Capture the cell that displays the provided text and extract its (X, Y) central coordinate. 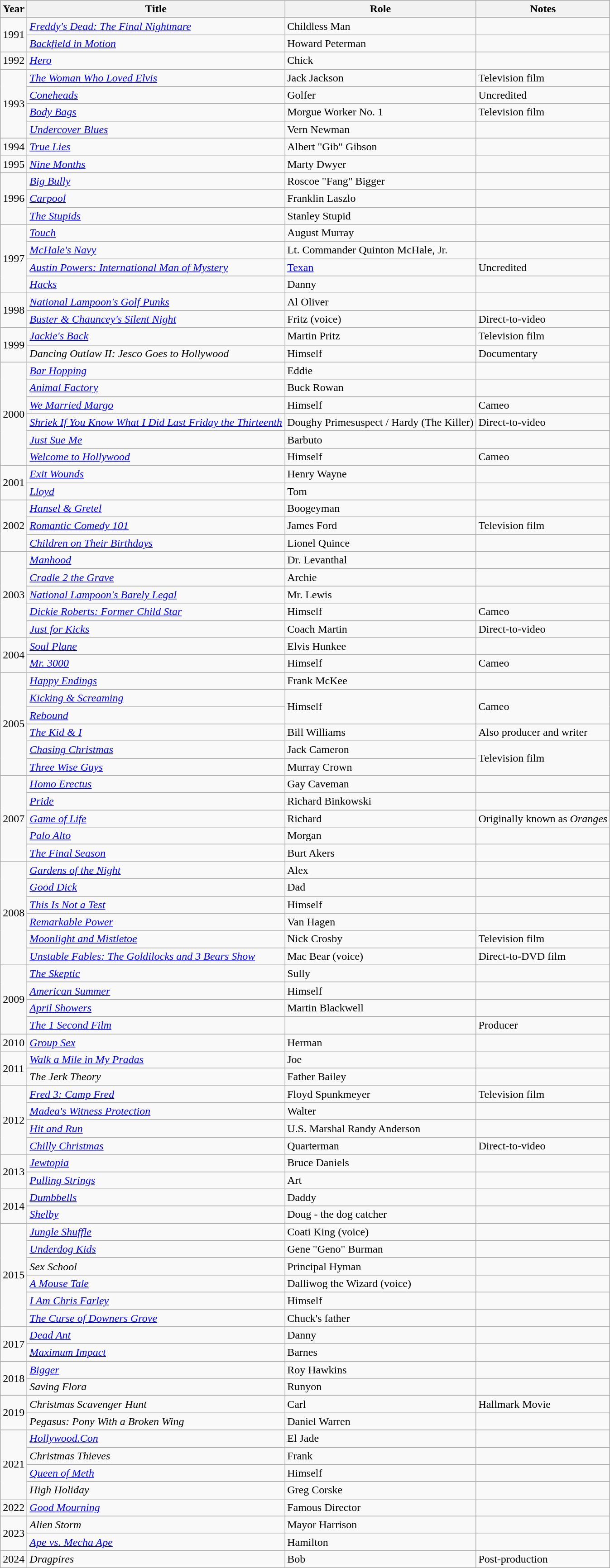
Unstable Fables: The Goldilocks and 3 Bears Show (156, 956)
Frank (380, 1456)
Also producer and writer (543, 732)
August Murray (380, 233)
Walk a Mile in My Pradas (156, 1060)
Barbuto (380, 439)
Gay Caveman (380, 784)
Pride (156, 801)
Nick Crosby (380, 939)
Touch (156, 233)
The Stupids (156, 216)
2011 (14, 1068)
Vern Newman (380, 129)
Richard Binkowski (380, 801)
Roscoe "Fang" Bigger (380, 181)
Exit Wounds (156, 474)
Pegasus: Pony With a Broken Wing (156, 1421)
Austin Powers: International Man of Mystery (156, 267)
Albert "Gib" Gibson (380, 147)
2019 (14, 1413)
Marty Dwyer (380, 164)
Carpool (156, 198)
Romantic Comedy 101 (156, 526)
Happy Endings (156, 681)
Childless Man (380, 26)
Alex (380, 870)
Alien Storm (156, 1525)
1992 (14, 61)
Frank McKee (380, 681)
Carl (380, 1404)
A Mouse Tale (156, 1283)
El Jade (380, 1439)
Three Wise Guys (156, 767)
Cradle 2 the Grave (156, 577)
Shriek If You Know What I Did Last Friday the Thirteenth (156, 422)
2014 (14, 1206)
Homo Erectus (156, 784)
Dancing Outlaw II: Jesco Goes to Hollywood (156, 353)
Good Dick (156, 887)
Texan (380, 267)
Buster & Chauncey's Silent Night (156, 319)
Palo Alto (156, 836)
Dragpires (156, 1559)
Jungle Shuffle (156, 1232)
2018 (14, 1378)
2008 (14, 913)
Coati King (voice) (380, 1232)
1995 (14, 164)
2001 (14, 482)
Mr. Lewis (380, 595)
Mayor Harrison (380, 1525)
2021 (14, 1464)
Bigger (156, 1370)
Howard Peterman (380, 43)
1996 (14, 198)
Dad (380, 887)
Dead Ant (156, 1335)
Hansel & Gretel (156, 509)
Doug - the dog catcher (380, 1215)
Fritz (voice) (380, 319)
Pulling Strings (156, 1180)
Joe (380, 1060)
Just for Kicks (156, 629)
Franklin Laszlo (380, 198)
Post-production (543, 1559)
Chuck's father (380, 1318)
Queen of Meth (156, 1473)
Barnes (380, 1353)
Runyon (380, 1387)
Boogeyman (380, 509)
Greg Corske (380, 1490)
Jackie's Back (156, 336)
Christmas Thieves (156, 1456)
Lloyd (156, 491)
Eddie (380, 371)
2013 (14, 1172)
The Kid & I (156, 732)
Kicking & Screaming (156, 698)
2009 (14, 999)
Christmas Scavenger Hunt (156, 1404)
Archie (380, 577)
Art (380, 1180)
Animal Factory (156, 388)
Children on Their Birthdays (156, 543)
Bob (380, 1559)
Madea's Witness Protection (156, 1111)
Fred 3: Camp Fred (156, 1094)
Big Bully (156, 181)
Game of Life (156, 819)
Father Bailey (380, 1077)
2002 (14, 526)
Producer (543, 1025)
Martin Pritz (380, 336)
Famous Director (380, 1507)
2010 (14, 1042)
Bill Williams (380, 732)
Group Sex (156, 1042)
Bruce Daniels (380, 1163)
The Skeptic (156, 973)
Roy Hawkins (380, 1370)
Ape vs. Mecha Ape (156, 1542)
1994 (14, 147)
Hacks (156, 285)
U.S. Marshal Randy Anderson (380, 1129)
High Holiday (156, 1490)
Daniel Warren (380, 1421)
Dumbbells (156, 1197)
Jack Cameron (380, 749)
April Showers (156, 1008)
Walter (380, 1111)
2024 (14, 1559)
Jack Jackson (380, 78)
Maximum Impact (156, 1353)
The Jerk Theory (156, 1077)
The Woman Who Loved Elvis (156, 78)
Soul Plane (156, 646)
Quarterman (380, 1146)
Chasing Christmas (156, 749)
2012 (14, 1120)
Jewtopia (156, 1163)
We Married Margo (156, 405)
Elvis Hunkee (380, 646)
2015 (14, 1275)
Richard (380, 819)
Buck Rowan (380, 388)
Dr. Levanthal (380, 560)
Title (156, 9)
Dalliwog the Wizard (voice) (380, 1283)
Van Hagen (380, 922)
Stanley Stupid (380, 216)
Saving Flora (156, 1387)
Hamilton (380, 1542)
National Lampoon's Barely Legal (156, 595)
Body Bags (156, 112)
Sex School (156, 1266)
Murray Crown (380, 767)
Year (14, 9)
Hollywood.Con (156, 1439)
1997 (14, 259)
Martin Blackwell (380, 1008)
Remarkable Power (156, 922)
Gene "Geno" Burman (380, 1249)
American Summer (156, 991)
Hero (156, 61)
2000 (14, 414)
The 1 Second Film (156, 1025)
Documentary (543, 353)
Principal Hyman (380, 1266)
Just Sue Me (156, 439)
1998 (14, 310)
Lt. Commander Quinton McHale, Jr. (380, 250)
Manhood (156, 560)
Chick (380, 61)
2003 (14, 595)
Daddy (380, 1197)
Sully (380, 973)
2023 (14, 1533)
2017 (14, 1344)
McHale's Navy (156, 250)
Tom (380, 491)
I Am Chris Farley (156, 1301)
Originally known as Oranges (543, 819)
James Ford (380, 526)
National Lampoon's Golf Punks (156, 302)
Morgue Worker No. 1 (380, 112)
Underdog Kids (156, 1249)
Shelby (156, 1215)
Good Mourning (156, 1507)
2004 (14, 655)
Dickie Roberts: Former Child Star (156, 612)
Gardens of the Night (156, 870)
Role (380, 9)
Direct-to-DVD film (543, 956)
The Final Season (156, 853)
1991 (14, 35)
Backfield in Motion (156, 43)
Burt Akers (380, 853)
Undercover Blues (156, 129)
This Is Not a Test (156, 905)
Hit and Run (156, 1129)
1999 (14, 345)
Bar Hopping (156, 371)
Mac Bear (voice) (380, 956)
Moonlight and Mistletoe (156, 939)
Freddy's Dead: The Final Nightmare (156, 26)
Al Oliver (380, 302)
Welcome to Hollywood (156, 457)
2022 (14, 1507)
2005 (14, 724)
1993 (14, 104)
Henry Wayne (380, 474)
True Lies (156, 147)
Notes (543, 9)
Golfer (380, 95)
Hallmark Movie (543, 1404)
Nine Months (156, 164)
Morgan (380, 836)
Lionel Quince (380, 543)
Doughy Primesuspect / Hardy (The Killer) (380, 422)
The Curse of Downers Grove (156, 1318)
Herman (380, 1042)
Mr. 3000 (156, 663)
Chilly Christmas (156, 1146)
Floyd Spunkmeyer (380, 1094)
Rebound (156, 715)
Coneheads (156, 95)
2007 (14, 819)
Coach Martin (380, 629)
